Detect which cell encompasses the target text, then output its (x, y) center coordinate. 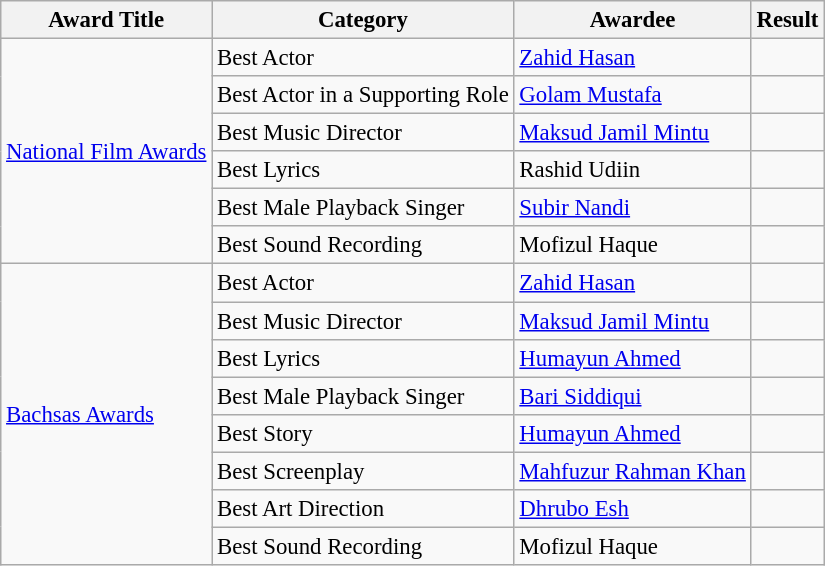
Best Actor in a Supporting Role (363, 95)
Best Screenplay (363, 471)
Award Title (106, 20)
Awardee (632, 20)
Best Art Direction (363, 509)
Best Story (363, 433)
Result (788, 20)
National Film Awards (106, 152)
Bari Siddiqui (632, 396)
Mahfuzur Rahman Khan (632, 471)
Dhrubo Esh (632, 509)
Golam Mustafa (632, 95)
Category (363, 20)
Bachsas Awards (106, 414)
Rashid Udiin (632, 170)
Subir Nandi (632, 208)
